Find where the given text appears and provide that cell's center as (X, Y) coordinate. 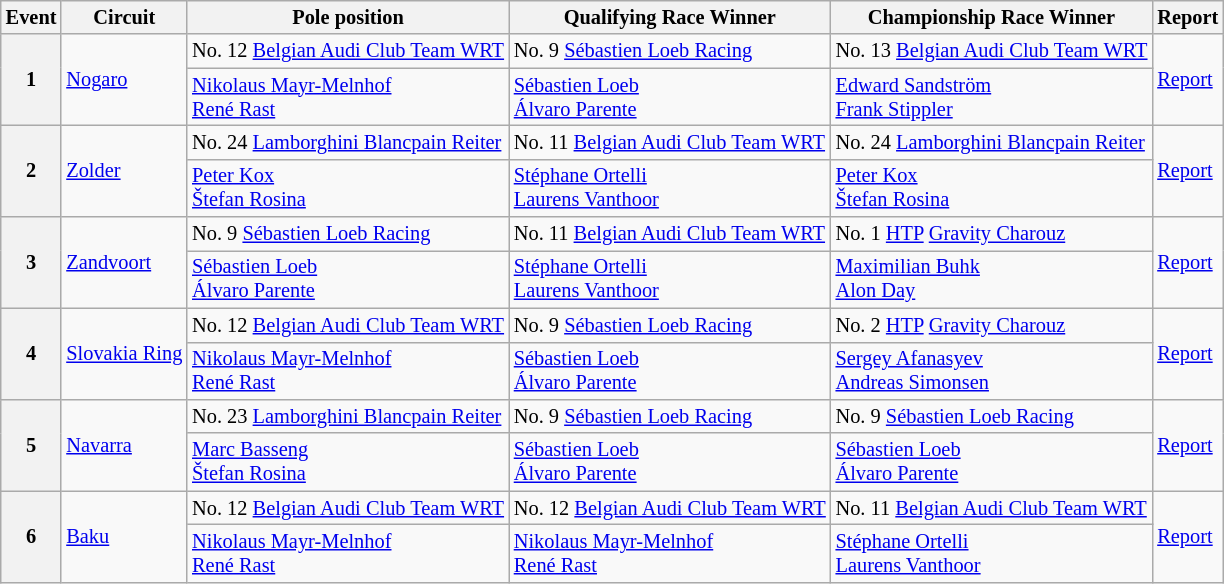
Maximilian Buhk Alon Day (992, 279)
Zandvoort (124, 262)
Baku (124, 536)
Championship Race Winner (992, 17)
Circuit (124, 17)
5 (32, 444)
4 (32, 354)
1 (32, 80)
Nogaro (124, 80)
Zolder (124, 170)
Marc Basseng Štefan Rosina (348, 462)
Sergey Afanasyev Andreas Simonsen (992, 371)
No. 23 Lamborghini Blancpain Reiter (348, 416)
2 (32, 170)
Edward Sandström Frank Stippler (992, 97)
Qualifying Race Winner (670, 17)
No. 2 HTP Gravity Charouz (992, 325)
Slovakia Ring (124, 354)
3 (32, 262)
No. 13 Belgian Audi Club Team WRT (992, 51)
No. 1 HTP Gravity Charouz (992, 234)
Pole position (348, 17)
Navarra (124, 444)
Event (32, 17)
6 (32, 536)
